Determine the (x, y) coordinate at the center of the cell enclosing the given text.  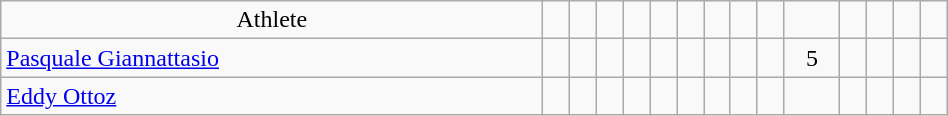
Pasquale Giannattasio (272, 58)
Athlete (272, 20)
Eddy Ottoz (272, 96)
5 (812, 58)
